From the cell containing the given text, extract its center point as (x, y) coordinate. 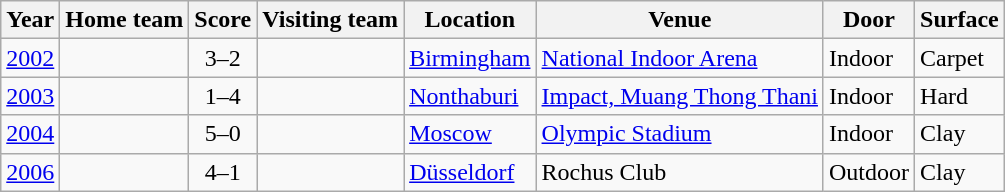
National Indoor Arena (680, 58)
Impact, Muang Thong Thani (680, 96)
Surface (960, 20)
Outdoor (868, 172)
2006 (30, 172)
Location (470, 20)
Düsseldorf (470, 172)
Nonthaburi (470, 96)
2003 (30, 96)
Year (30, 20)
5–0 (223, 134)
1–4 (223, 96)
Venue (680, 20)
4–1 (223, 172)
2002 (30, 58)
Door (868, 20)
Rochus Club (680, 172)
2004 (30, 134)
Hard (960, 96)
Moscow (470, 134)
Score (223, 20)
Birmingham (470, 58)
Visiting team (330, 20)
Olympic Stadium (680, 134)
Carpet (960, 58)
3–2 (223, 58)
Home team (124, 20)
